Find where the given text appears and provide that cell's center as (X, Y) coordinate. 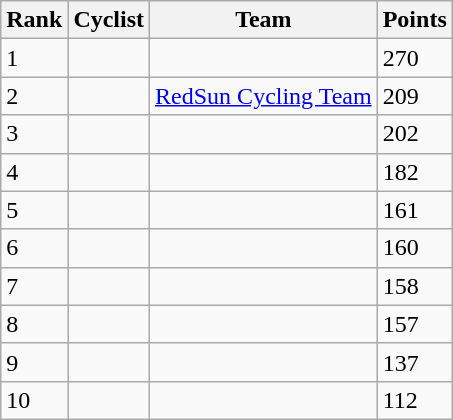
Team (264, 20)
3 (34, 134)
Rank (34, 20)
182 (414, 172)
9 (34, 362)
Cyclist (109, 20)
270 (414, 58)
1 (34, 58)
6 (34, 248)
209 (414, 96)
202 (414, 134)
161 (414, 210)
158 (414, 286)
10 (34, 400)
137 (414, 362)
4 (34, 172)
112 (414, 400)
RedSun Cycling Team (264, 96)
7 (34, 286)
8 (34, 324)
157 (414, 324)
5 (34, 210)
2 (34, 96)
160 (414, 248)
Points (414, 20)
